For the text-containing cell, return its midpoint in [x, y] coordinate format. 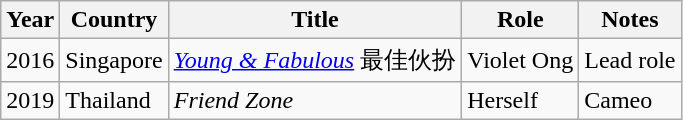
Singapore [114, 60]
Notes [630, 20]
Lead role [630, 60]
Country [114, 20]
Violet Ong [520, 60]
2016 [30, 60]
Title [315, 20]
Year [30, 20]
2019 [30, 100]
Young & Fabulous 最佳伙扮 [315, 60]
Role [520, 20]
Friend Zone [315, 100]
Thailand [114, 100]
Cameo [630, 100]
Herself [520, 100]
